Search for the cell housing the specified text and yield its (x, y) center coordinate. 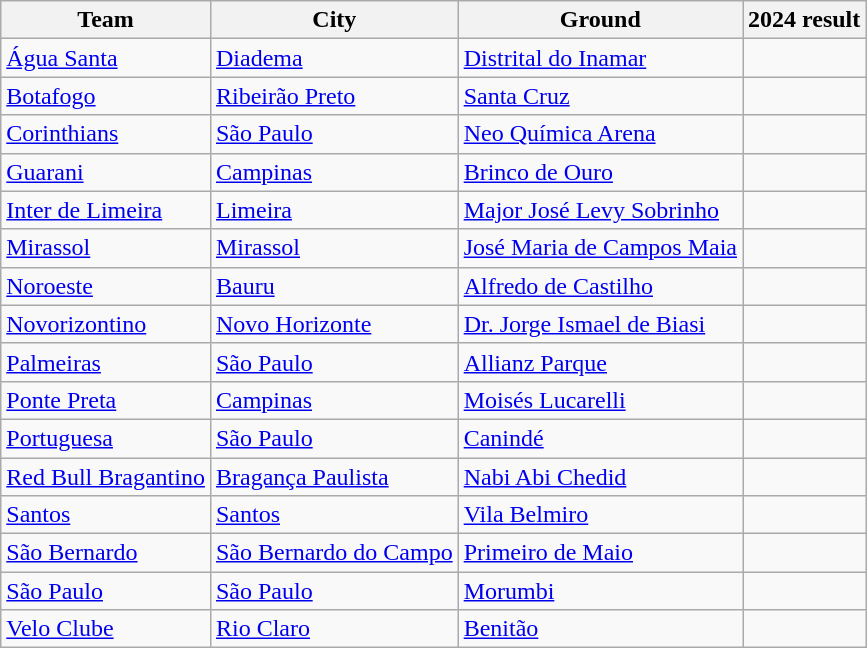
Botafogo (106, 96)
Guarani (106, 172)
Canindé (600, 438)
Primeiro de Maio (600, 553)
Ribeirão Preto (334, 96)
Moisés Lucarelli (600, 400)
Neo Química Arena (600, 134)
Ponte Preta (106, 400)
São Bernardo (106, 553)
Nabi Abi Chedid (600, 477)
Inter de Limeira (106, 210)
Bauru (334, 286)
Água Santa (106, 58)
Morumbi (600, 591)
Vila Belmiro (600, 515)
Distrital do Inamar (600, 58)
Alfredo de Castilho (600, 286)
Dr. Jorge Ismael de Biasi (600, 324)
Noroeste (106, 286)
Santa Cruz (600, 96)
Velo Clube (106, 629)
Novorizontino (106, 324)
Portuguesa (106, 438)
Team (106, 20)
José Maria de Campos Maia (600, 248)
São Bernardo do Campo (334, 553)
Palmeiras (106, 362)
Bragança Paulista (334, 477)
2024 result (804, 20)
Limeira (334, 210)
Novo Horizonte (334, 324)
Rio Claro (334, 629)
City (334, 20)
Diadema (334, 58)
Brinco de Ouro (600, 172)
Benitão (600, 629)
Red Bull Bragantino (106, 477)
Major José Levy Sobrinho (600, 210)
Allianz Parque (600, 362)
Corinthians (106, 134)
Ground (600, 20)
